Provide the [X, Y] coordinate of the cell's center where the given text is located.  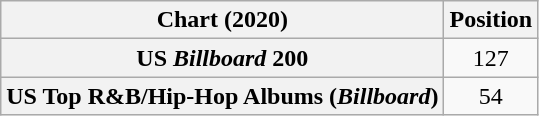
Chart (2020) [222, 20]
54 [491, 96]
127 [491, 58]
US Billboard 200 [222, 58]
US Top R&B/Hip-Hop Albums (Billboard) [222, 96]
Position [491, 20]
